Return (X, Y) of the center of cell containing provided text 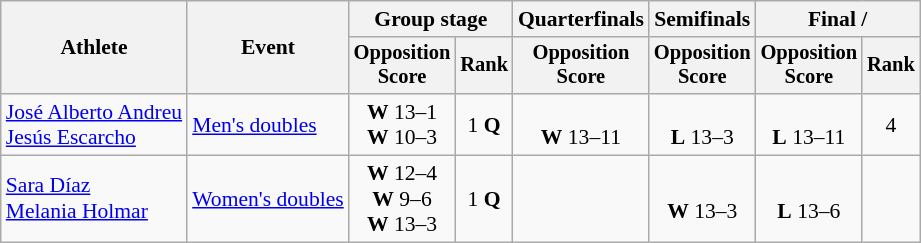
Sara DíazMelania Holmar (94, 200)
W 13–11 (581, 124)
W 12–4 W 9–6 W 13–3 (402, 200)
W 13–1 W 10–3 (402, 124)
Athlete (94, 48)
Semifinals (702, 19)
Quarterfinals (581, 19)
4 (891, 124)
L 13–3 (702, 124)
L 13–11 (810, 124)
Event (268, 48)
L 13–6 (810, 200)
Final / (838, 19)
Group stage (431, 19)
José Alberto AndreuJesús Escarcho (94, 124)
Women's doubles (268, 200)
Men's doubles (268, 124)
W 13–3 (702, 200)
